Identify which cell holds the provided text, then report its [x, y] central coordinate. 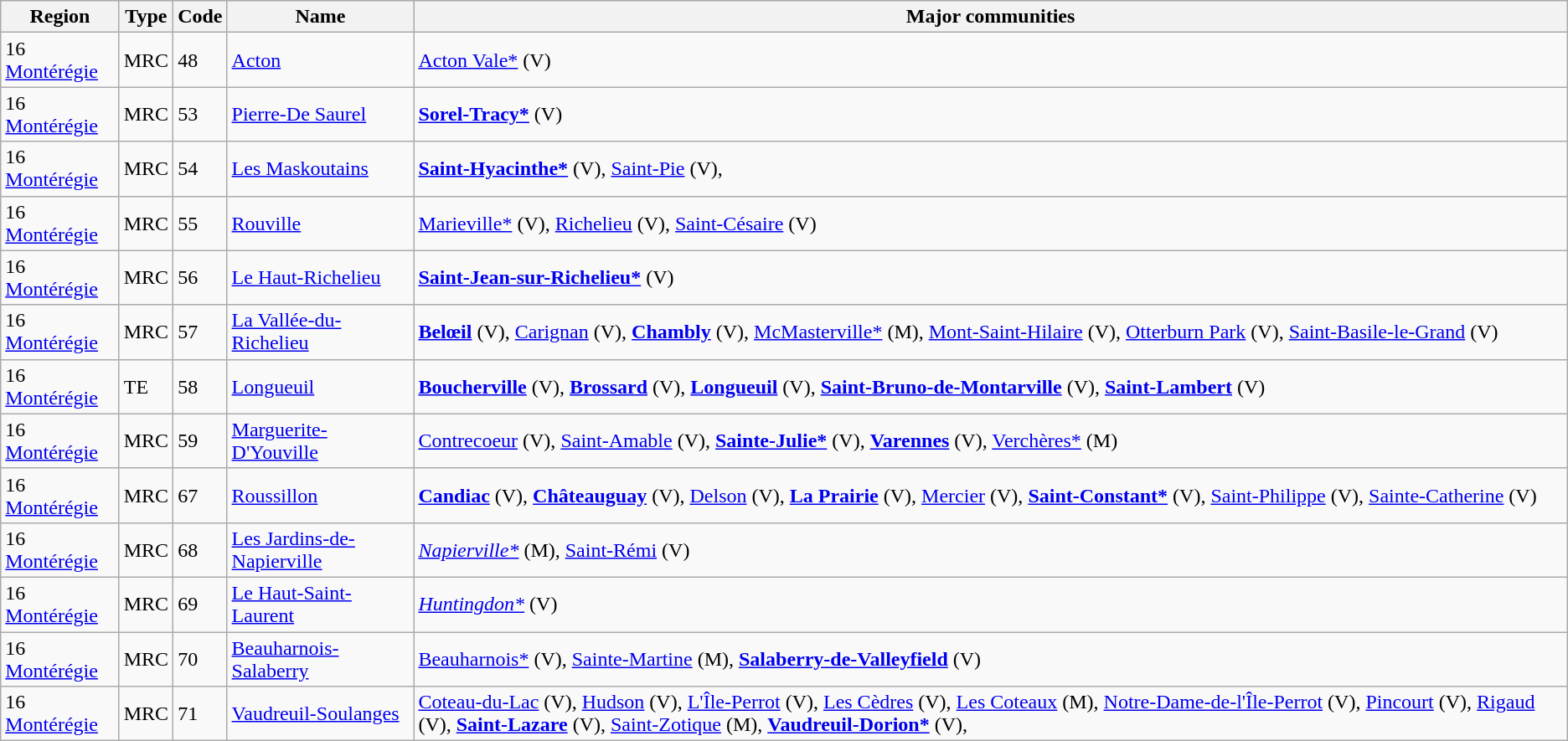
53 [200, 114]
Beauharnois-Salaberry [320, 658]
TE [146, 387]
Marguerite-D'Youville [320, 440]
Beauharnois* (V), Sainte-Martine (M), Salaberry-de-Valleyfield (V) [990, 658]
Le Haut-Saint-Laurent [320, 605]
Belœil (V), Carignan (V), Chambly (V), McMasterville* (M), Mont-Saint-Hilaire (V), Otterburn Park (V), Saint-Basile-le-Grand (V) [990, 332]
Contrecoeur (V), Saint-Amable (V), Sainte-Julie* (V), Varennes (V), Verchères* (M) [990, 440]
Code [200, 17]
55 [200, 223]
Saint-Hyacinthe* (V), Saint-Pie (V), [990, 169]
58 [200, 387]
70 [200, 658]
Acton Vale* (V) [990, 60]
57 [200, 332]
Pierre-De Saurel [320, 114]
Sorel-Tracy* (V) [990, 114]
Boucherville (V), Brossard (V), Longueuil (V), Saint-Bruno-de-Montarville (V), Saint-Lambert (V) [990, 387]
Le Haut-Richelieu [320, 278]
Roussillon [320, 496]
68 [200, 549]
Les Jardins-de-Napierville [320, 549]
Acton [320, 60]
48 [200, 60]
Rouville [320, 223]
Candiac (V), Châteauguay (V), Delson (V), La Prairie (V), Mercier (V), Saint-Constant* (V), Saint-Philippe (V), Sainte-Catherine (V) [990, 496]
Les Maskoutains [320, 169]
Name [320, 17]
Major communities [990, 17]
La Vallée-du-Richelieu [320, 332]
Region [60, 17]
Marieville* (V), Richelieu (V), Saint-Césaire (V) [990, 223]
Type [146, 17]
Vaudreuil-Soulanges [320, 713]
Napierville* (M), Saint-Rémi (V) [990, 549]
69 [200, 605]
56 [200, 278]
67 [200, 496]
71 [200, 713]
Saint-Jean-sur-Richelieu* (V) [990, 278]
54 [200, 169]
Longueuil [320, 387]
Huntingdon* (V) [990, 605]
59 [200, 440]
